Detect which cell encompasses the target text, then output its [x, y] center coordinate. 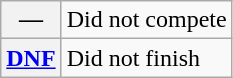
Did not finish [146, 58]
Did not compete [146, 20]
DNF [31, 58]
— [31, 20]
